For the text-containing cell, return its midpoint in (X, Y) coordinate format. 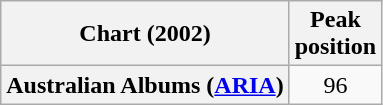
Chart (2002) (145, 34)
96 (335, 85)
Australian Albums (ARIA) (145, 85)
Peakposition (335, 34)
